Identify which cell holds the provided text, then report its (X, Y) central coordinate. 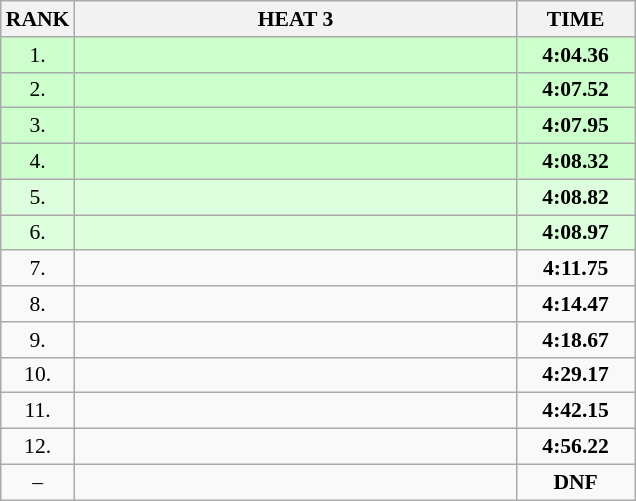
4:07.95 (576, 126)
4:29.17 (576, 375)
11. (38, 411)
– (38, 482)
DNF (576, 482)
4:08.32 (576, 162)
4:56.22 (576, 447)
8. (38, 304)
4:42.15 (576, 411)
5. (38, 197)
HEAT 3 (295, 19)
4:11.75 (576, 269)
4:18.67 (576, 340)
RANK (38, 19)
6. (38, 233)
4:08.97 (576, 233)
12. (38, 447)
TIME (576, 19)
10. (38, 375)
7. (38, 269)
4:04.36 (576, 55)
1. (38, 55)
4:07.52 (576, 90)
2. (38, 90)
9. (38, 340)
4:08.82 (576, 197)
4:14.47 (576, 304)
4. (38, 162)
3. (38, 126)
